Output the (x, y) coordinate of the center of the cell containing the given text.  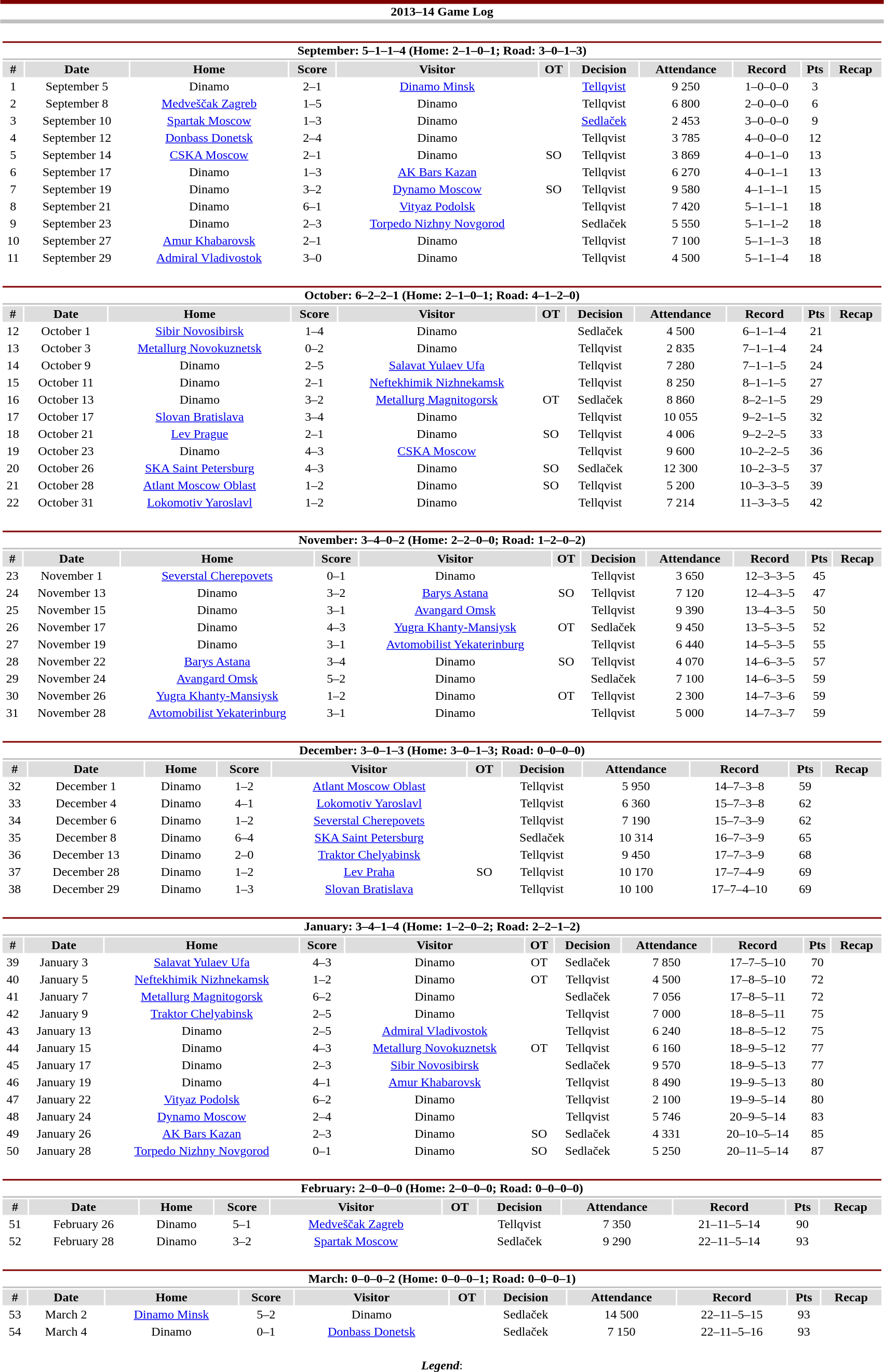
January 15 (64, 1048)
March 2 (66, 1315)
46 (12, 1082)
54 (15, 1331)
4–1–1–1 (767, 190)
9 390 (690, 610)
68 (805, 855)
0–2 (315, 349)
6 270 (686, 172)
November 15 (72, 610)
3 785 (686, 138)
December 28 (86, 872)
February: 2–0–0–0 (Home: 2–0–0–0; Road: 0–0–0–0) (441, 1189)
2 835 (680, 349)
57 (819, 661)
7–1–1–5 (765, 365)
3–0–0–0 (767, 121)
5–1–1–4 (767, 258)
October 1 (65, 331)
31 (12, 713)
40 (12, 979)
10 170 (636, 872)
18–9–5–12 (758, 1048)
44 (12, 1048)
4 331 (667, 1134)
December 29 (86, 889)
18–8–5–12 (758, 1031)
8 250 (680, 383)
41 (12, 997)
September: 5–1–1–4 (Home: 2–1–0–1; Road: 3–0–1–3) (441, 51)
September 27 (77, 241)
3 869 (686, 155)
January 7 (64, 997)
5 000 (690, 713)
2–0 (244, 855)
38 (15, 889)
November 19 (72, 645)
November 24 (72, 679)
8 860 (680, 399)
9 600 (680, 451)
4–0–0–0 (767, 138)
8–1–1–5 (765, 383)
November 13 (72, 593)
September 21 (77, 206)
5–1–1–2 (767, 224)
17–8–5–11 (758, 997)
7–1–1–4 (765, 349)
51 (15, 1224)
October: 6–2–2–1 (Home: 2–1–0–1; Road: 4–1–2–0) (441, 295)
7 (13, 190)
49 (12, 1134)
14–7–3–8 (739, 786)
October 11 (65, 383)
13–5–3–5 (770, 627)
January 17 (64, 1065)
7 056 (667, 997)
4 (13, 138)
10 (13, 241)
January 22 (64, 1100)
5 200 (680, 486)
6 360 (636, 804)
34 (15, 820)
5 250 (667, 1151)
September 29 (77, 258)
11–3–3–5 (765, 502)
January: 3–4–1–4 (Home: 1–2–0–2; Road: 2–2–1–2) (441, 927)
10 100 (636, 889)
10 055 (680, 417)
October 26 (65, 468)
14–7–3–7 (770, 713)
22–11–5–15 (732, 1315)
January 9 (64, 1014)
12 300 (680, 468)
December 13 (86, 855)
15–7–3–8 (739, 804)
35 (15, 838)
6–1 (312, 206)
17–8–5–10 (758, 979)
December 6 (86, 820)
11 (13, 258)
October 28 (65, 486)
October 17 (65, 417)
16 (12, 399)
20–9–5–14 (758, 1116)
8 (13, 206)
8 490 (667, 1082)
1–5 (312, 103)
17–7–3–9 (739, 855)
1–0–0–0 (767, 87)
7 190 (636, 820)
September 23 (77, 224)
4–0–1–0 (767, 155)
5–1–1–1 (767, 206)
September 19 (77, 190)
7 150 (622, 1331)
17–7–4–10 (739, 889)
9 290 (617, 1241)
September 10 (77, 121)
Lev Prague (199, 434)
November 22 (72, 661)
14 500 (622, 1315)
6–1–1–4 (765, 331)
14 (12, 365)
14–7–3–6 (770, 696)
22–11–5–14 (729, 1241)
5 (13, 155)
12–3–3–5 (770, 576)
December 1 (86, 786)
November: 3–4–0–2 (Home: 2–2–0–0; Road: 1–2–0–2) (441, 540)
30 (12, 696)
January 3 (64, 963)
70 (818, 963)
6–4 (244, 838)
6 800 (686, 103)
17–7–5–10 (758, 963)
14–5–3–5 (770, 645)
March: 0–0–0–2 (Home: 0–0–0–1; Road: 0–0–0–1) (441, 1279)
8–2–1–5 (765, 399)
September 14 (77, 155)
85 (818, 1134)
7 214 (680, 502)
25 (12, 610)
2 100 (667, 1100)
January 19 (64, 1082)
November 1 (72, 576)
4 070 (690, 661)
83 (818, 1116)
23 (12, 576)
28 (12, 661)
4–0–1–1 (767, 172)
February 28 (84, 1241)
7 280 (680, 365)
10–2–2–5 (765, 451)
21–11–5–14 (729, 1224)
10–3–3–5 (765, 486)
6 160 (667, 1048)
1 (13, 87)
October 9 (65, 365)
22–11–5–16 (732, 1331)
1–4 (315, 331)
January 26 (64, 1134)
January 5 (64, 979)
7 000 (667, 1014)
19–9–5–14 (758, 1100)
5 950 (636, 786)
November 28 (72, 713)
December: 3–0–1–3 (Home: 3–0–1–3; Road: 0–0–0–0) (441, 750)
26 (12, 627)
7 350 (617, 1224)
5 746 (667, 1116)
January 28 (64, 1151)
53 (15, 1315)
9 570 (667, 1065)
17–7–4–9 (739, 872)
48 (12, 1116)
6 240 (667, 1031)
10–2–3–5 (765, 468)
October 23 (65, 451)
October 3 (65, 349)
November 26 (72, 696)
October 13 (65, 399)
5–1 (242, 1224)
5–1–1–3 (767, 241)
65 (805, 838)
2013–14 Game Log (442, 11)
20–10–5–14 (758, 1134)
October 31 (65, 502)
15–7–3–9 (739, 820)
November 17 (72, 627)
September 8 (77, 103)
Lev Praha (369, 872)
September 12 (77, 138)
87 (818, 1151)
22 (12, 502)
43 (12, 1031)
September 5 (77, 87)
7 120 (690, 593)
7 420 (686, 206)
9–2–1–5 (765, 417)
5 550 (686, 224)
January 13 (64, 1031)
9–2–2–5 (765, 434)
12–4–3–5 (770, 593)
17 (12, 417)
16–7–3–9 (739, 838)
2 300 (690, 696)
18–9–5–13 (758, 1065)
September 17 (77, 172)
2 453 (686, 121)
19–9–5–13 (758, 1082)
13–4–3–5 (770, 610)
January 24 (64, 1116)
10 314 (636, 838)
October 21 (65, 434)
3 650 (690, 576)
February 26 (84, 1224)
March 4 (66, 1331)
20 (12, 468)
4 006 (680, 434)
9 250 (686, 87)
55 (819, 645)
December 4 (86, 804)
December 8 (86, 838)
20–11–5–14 (758, 1151)
2 (13, 103)
7 850 (667, 963)
3–0 (312, 258)
18–8–5–11 (758, 1014)
2–0–0–0 (767, 103)
19 (12, 451)
9 580 (686, 190)
6 440 (690, 645)
90 (802, 1224)
